Scan for the cell matching the given text and deliver its (X, Y) coordinate at center. 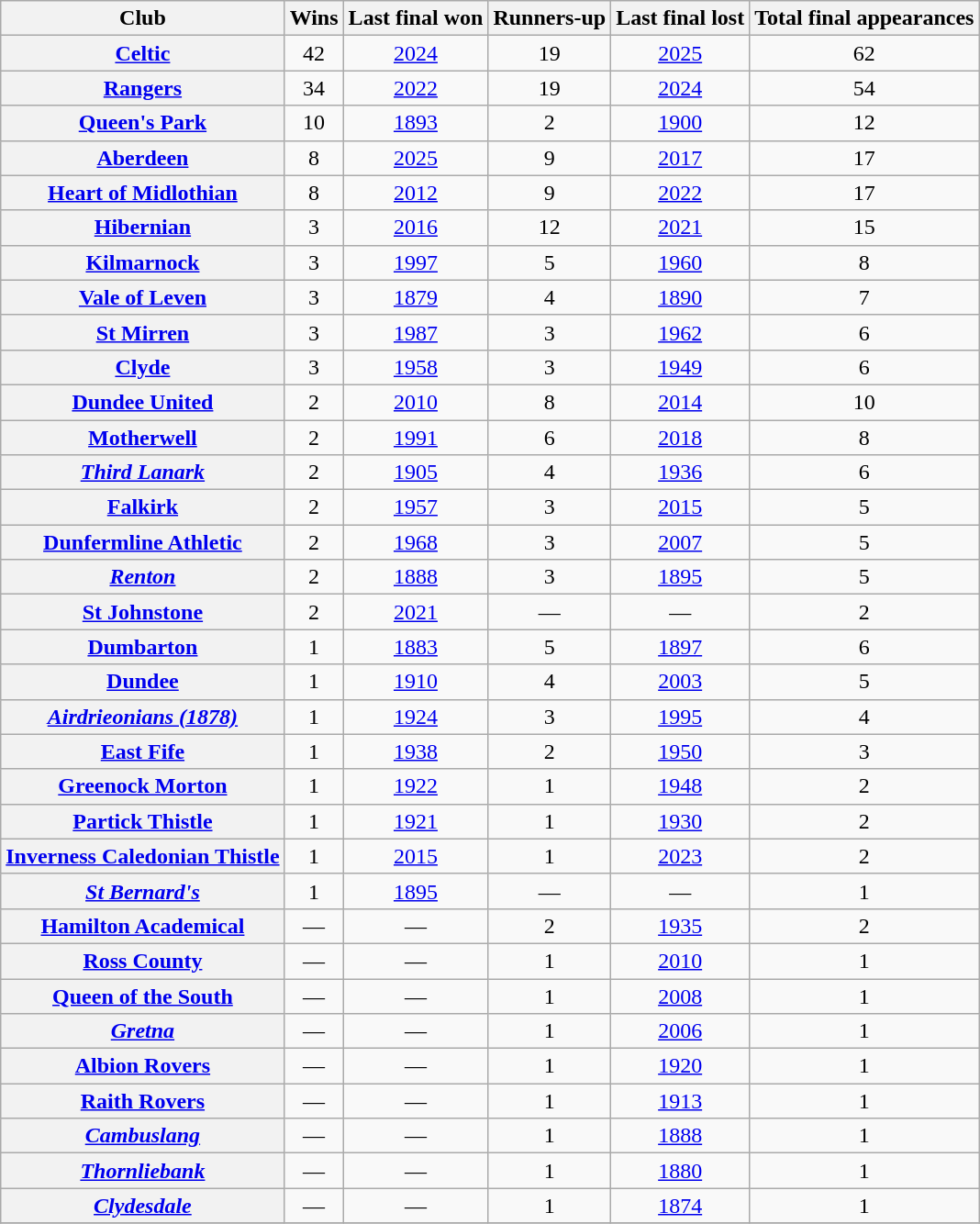
Celtic (143, 53)
2006 (681, 1031)
1948 (681, 786)
Aberdeen (143, 158)
1950 (681, 751)
15 (864, 228)
Falkirk (143, 507)
1893 (416, 123)
Dundee (143, 682)
Hibernian (143, 228)
1958 (416, 367)
2018 (681, 438)
Queen of the South (143, 996)
1922 (416, 786)
Queen's Park (143, 123)
62 (864, 53)
Airdrieonians (1878) (143, 717)
1924 (416, 717)
1930 (681, 821)
2017 (681, 158)
2016 (416, 228)
1938 (416, 751)
34 (314, 88)
1880 (681, 1171)
Partick Thistle (143, 821)
54 (864, 88)
Wins (314, 18)
2008 (681, 996)
1900 (681, 123)
1997 (416, 262)
Third Lanark (143, 473)
2023 (681, 856)
Runners-up (550, 18)
Motherwell (143, 438)
Club (143, 18)
Hamilton Academical (143, 926)
Dumbarton (143, 647)
Cambuslang (143, 1136)
Thornliebank (143, 1171)
1883 (416, 647)
Clyde (143, 367)
1935 (681, 926)
Dunfermline Athletic (143, 542)
Rangers (143, 88)
1910 (416, 682)
Albion Rovers (143, 1066)
1936 (681, 473)
1949 (681, 367)
42 (314, 53)
Ross County (143, 961)
2007 (681, 542)
2003 (681, 682)
Vale of Leven (143, 297)
Greenock Morton (143, 786)
Last final lost (681, 18)
1960 (681, 262)
1905 (416, 473)
1874 (681, 1206)
East Fife (143, 751)
Total final appearances (864, 18)
Gretna (143, 1031)
Kilmarnock (143, 262)
St Johnstone (143, 612)
Dundee United (143, 402)
1920 (681, 1066)
St Mirren (143, 332)
1897 (681, 647)
Renton (143, 577)
1995 (681, 717)
1921 (416, 821)
1957 (416, 507)
2014 (681, 402)
1968 (416, 542)
7 (864, 297)
2012 (416, 193)
1890 (681, 297)
Inverness Caledonian Thistle (143, 856)
1991 (416, 438)
1913 (681, 1101)
1879 (416, 297)
Clydesdale (143, 1206)
1962 (681, 332)
Last final won (416, 18)
Heart of Midlothian (143, 193)
St Bernard's (143, 891)
Raith Rovers (143, 1101)
1987 (416, 332)
